Find where the given text appears and provide that cell's center as (x, y) coordinate. 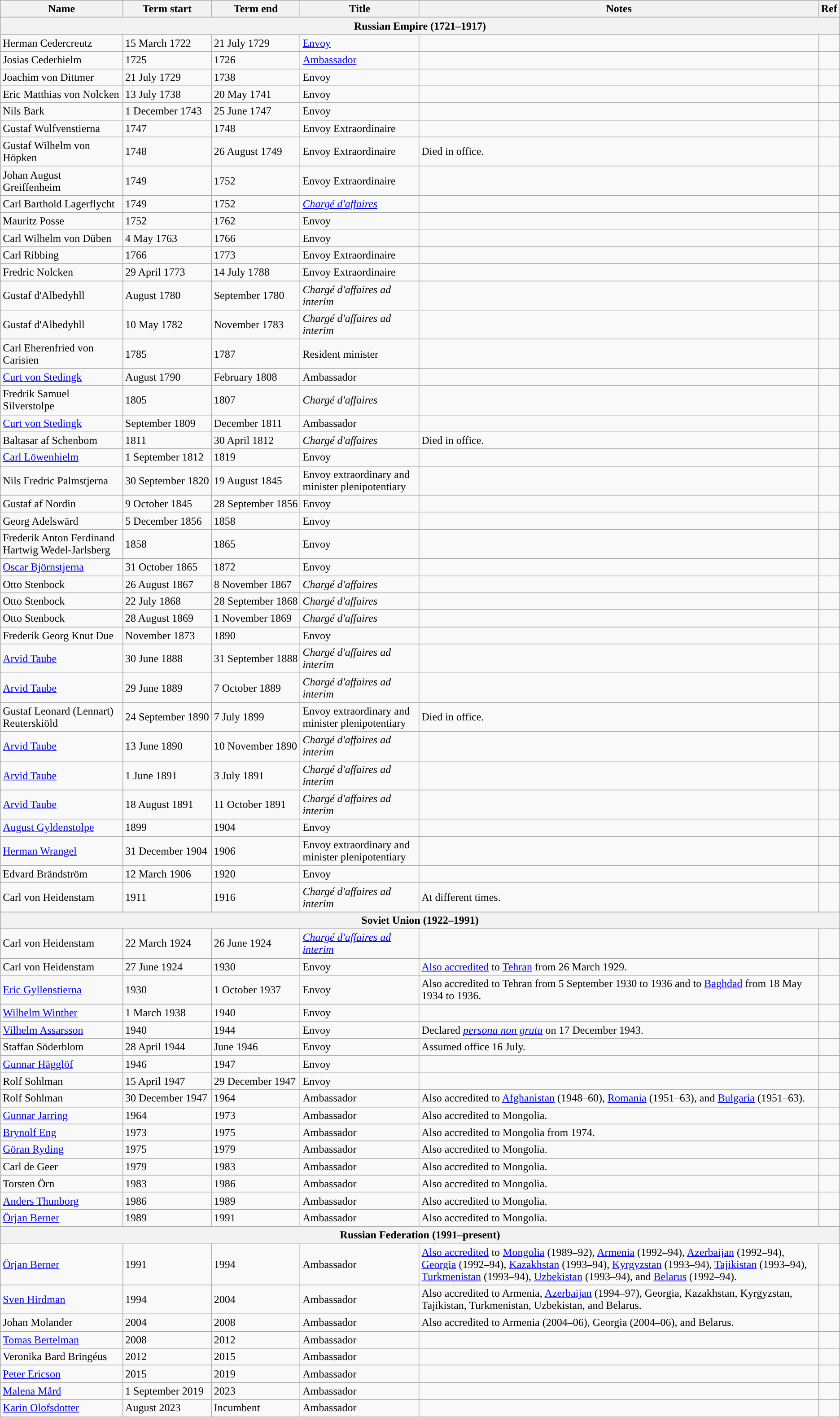
Carl Ribbing (62, 255)
9 October 1845 (167, 504)
1787 (256, 354)
1 September 2019 (167, 1391)
Wilhelm Winther (62, 1013)
Carl Eherenfried von Carisien (62, 354)
Johan Molander (62, 1323)
August 1780 (167, 295)
4 May 1763 (167, 238)
30 June 1888 (167, 659)
Also accredited to Mongolia from 1974. (619, 1132)
Carl Wilhelm von Düben (62, 238)
Name (62, 9)
31 September 1888 (256, 659)
26 June 1924 (256, 943)
Peter Ericson (62, 1374)
Göran Ryding (62, 1149)
26 August 1749 (256, 152)
1890 (256, 636)
Russian Empire (1721–1917) (420, 26)
Tomas Bertelman (62, 1340)
Staffan Söderblom (62, 1047)
10 November 1890 (256, 746)
29 December 1947 (256, 1081)
Eric Matthias von Nolcken (62, 94)
Declared persona non grata on 17 December 1943. (619, 1030)
1 November 1869 (256, 619)
June 1946 (256, 1047)
Gustaf Wilhelm von Höpken (62, 152)
Also accredited to Armenia, Azerbaijan (1994–97), Georgia, Kazakhstan, Kyrgyzstan, Tajikistan, Turkmenistan, Uzbekistan, and Belarus. (619, 1300)
26 August 1867 (167, 584)
15 April 1947 (167, 1081)
Edvard Brändström (62, 874)
22 March 1924 (167, 943)
30 December 1947 (167, 1098)
14 July 1788 (256, 272)
1 December 1743 (167, 111)
Assumed office 16 July. (619, 1047)
1911 (167, 897)
Veronika Bard Bringéus (62, 1357)
1726 (256, 60)
Oscar Björnstjerna (62, 567)
Karin Olofsdotter (62, 1408)
Incumbent (256, 1408)
1944 (256, 1030)
1785 (167, 354)
Also accredited to Afghanistan (1948–60), Romania (1951–63), and Bulgaria (1951–63). (619, 1098)
30 September 1820 (167, 480)
Nils Fredric Palmstjerna (62, 480)
February 1808 (256, 377)
7 July 1899 (256, 717)
1865 (256, 544)
15 March 1722 (167, 43)
Soviet Union (1922–1991) (420, 920)
Josias Cederhielm (62, 60)
1 March 1938 (167, 1013)
28 September 1868 (256, 601)
11 October 1891 (256, 804)
Term end (256, 9)
Frederik Georg Knut Due (62, 636)
Fredric Nolcken (62, 272)
August Gyldenstolpe (62, 828)
Carl Löwenhielm (62, 457)
13 July 1738 (167, 94)
Nils Bark (62, 111)
Gustaf Wulfvenstierna (62, 128)
1946 (167, 1064)
2023 (256, 1391)
Johan August Greiffenheim (62, 180)
1 June 1891 (167, 776)
31 December 1904 (167, 851)
1920 (256, 874)
1 September 1812 (167, 457)
1904 (256, 828)
31 October 1865 (167, 567)
1738 (256, 77)
1747 (167, 128)
At different times. (619, 897)
Ref (829, 9)
1811 (167, 440)
22 July 1868 (167, 601)
20 May 1741 (256, 94)
1807 (256, 400)
13 June 1890 (167, 746)
Sven Hirdman (62, 1300)
Malena Mård (62, 1391)
1899 (167, 828)
1 October 1937 (256, 990)
29 June 1889 (167, 688)
12 March 1906 (167, 874)
Also accredited to Armenia (2004–06), Georgia (2004–06), and Belarus. (619, 1323)
29 April 1773 (167, 272)
August 2023 (167, 1408)
7 October 1889 (256, 688)
Also accredited to Tehran from 5 September 1930 to 1936 and to Baghdad from 18 May 1934 to 1936. (619, 990)
28 September 1856 (256, 504)
1725 (167, 60)
Anders Thunborg (62, 1201)
Resident minister (360, 354)
Eric Gyllenstierna (62, 990)
Frederik Anton Ferdinand Hartwig Wedel-Jarlsberg (62, 544)
5 December 1856 (167, 521)
Baltasar af Schenbom (62, 440)
1906 (256, 851)
Gustaf af Nordin (62, 504)
8 November 1867 (256, 584)
Notes (619, 9)
2019 (256, 1374)
28 August 1869 (167, 619)
August 1790 (167, 377)
Russian Federation (1991–present) (420, 1235)
November 1873 (167, 636)
Torsten Örn (62, 1184)
25 June 1747 (256, 111)
30 April 1812 (256, 440)
Herman Cedercreutz (62, 43)
24 September 1890 (167, 717)
Brynolf Eng (62, 1132)
Carl de Geer (62, 1167)
Fredrik Samuel Silverstolpe (62, 400)
10 May 1782 (167, 325)
19 August 1845 (256, 480)
1773 (256, 255)
Georg Adelswärd (62, 521)
1819 (256, 457)
November 1783 (256, 325)
3 July 1891 (256, 776)
September 1780 (256, 295)
December 1811 (256, 423)
September 1809 (167, 423)
Herman Wrangel (62, 851)
Joachim von Dittmer (62, 77)
1872 (256, 567)
Gunnar Hägglöf (62, 1064)
Also accredited to Tehran from 26 March 1929. (619, 966)
Carl Barthold Lagerflycht (62, 204)
Gustaf Leonard (Lennart) Reuterskiöld (62, 717)
Mauritz Posse (62, 221)
1947 (256, 1064)
28 April 1944 (167, 1047)
27 June 1924 (167, 966)
1916 (256, 897)
1762 (256, 221)
Term start (167, 9)
18 August 1891 (167, 804)
Title (360, 9)
Vilhelm Assarsson (62, 1030)
Gunnar Jarring (62, 1115)
1805 (167, 400)
